Capture the cell that displays the provided text and extract its [x, y] central coordinate. 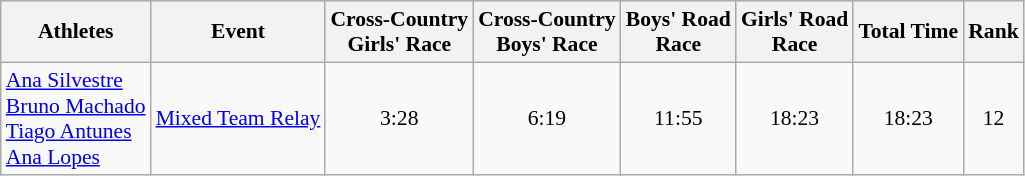
Total Time [908, 32]
Boys' RoadRace [678, 32]
11:55 [678, 118]
Cross-CountryGirls' Race [399, 32]
Girls' RoadRace [794, 32]
Event [238, 32]
Mixed Team Relay [238, 118]
6:19 [547, 118]
Athletes [76, 32]
3:28 [399, 118]
12 [994, 118]
Cross-CountryBoys' Race [547, 32]
Ana SilvestreBruno MachadoTiago AntunesAna Lopes [76, 118]
Rank [994, 32]
